Locate the cell with the specified text and output its [x, y] center coordinate. 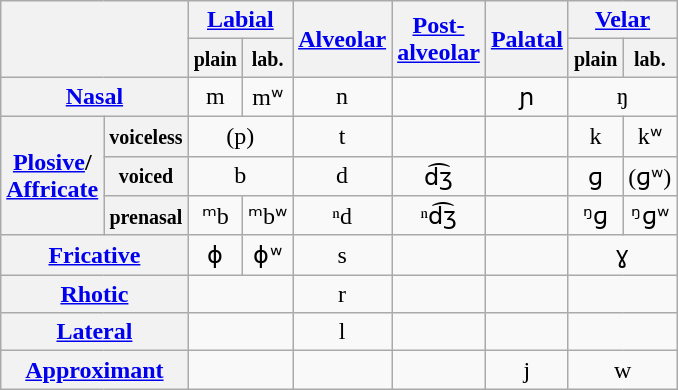
r [342, 294]
voiceless [146, 136]
ɡ [595, 176]
ᵑɡ [595, 216]
Approximant [94, 370]
s [342, 255]
mʷ [268, 97]
kʷ [650, 136]
(ɡʷ) [650, 176]
Plosive/Affricate [52, 176]
w [622, 370]
Palatal [526, 39]
ᵑɡʷ [650, 216]
n [342, 97]
Nasal [94, 97]
l [342, 332]
k [595, 136]
Alveolar [342, 39]
Lateral [94, 332]
ɣ [622, 255]
ŋ [622, 97]
ⁿd͡ʒ [439, 216]
(p) [240, 136]
ɲ [526, 97]
ɸ [215, 255]
m [215, 97]
d͡ʒ [439, 176]
ᵐbʷ [268, 216]
Velar [622, 20]
b [240, 176]
Post-alveolar [439, 39]
voiced [146, 176]
prenasal [146, 216]
Rhotic [94, 294]
j [526, 370]
t [342, 136]
d [342, 176]
ᵐb [215, 216]
ɸʷ [268, 255]
Labial [240, 20]
Fricative [94, 255]
ⁿd [342, 216]
